Search for the cell housing the specified text and yield its (x, y) center coordinate. 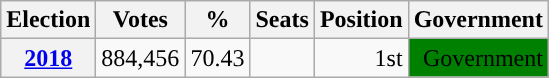
2018 (48, 58)
Seats (282, 20)
884,456 (140, 58)
1st (361, 58)
Votes (140, 20)
Position (361, 20)
% (218, 20)
70.43 (218, 58)
Election (48, 20)
